Scan for the cell matching the given text and deliver its [X, Y] coordinate at center. 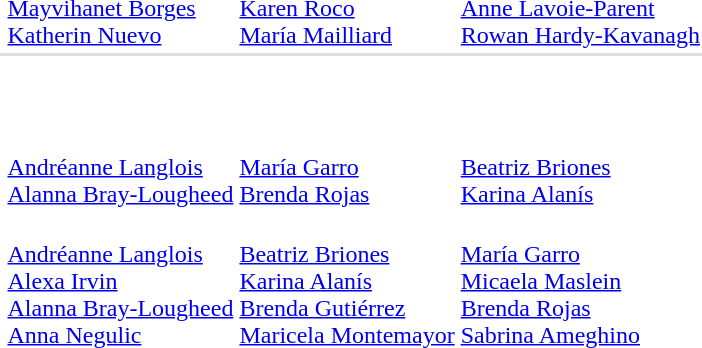
Beatriz BrionesKarina Alanís [580, 167]
María GarroBrenda Rojas [347, 167]
Andréanne LangloisAlanna Bray-Lougheed [120, 167]
